Search for the cell housing the specified text and yield its [x, y] center coordinate. 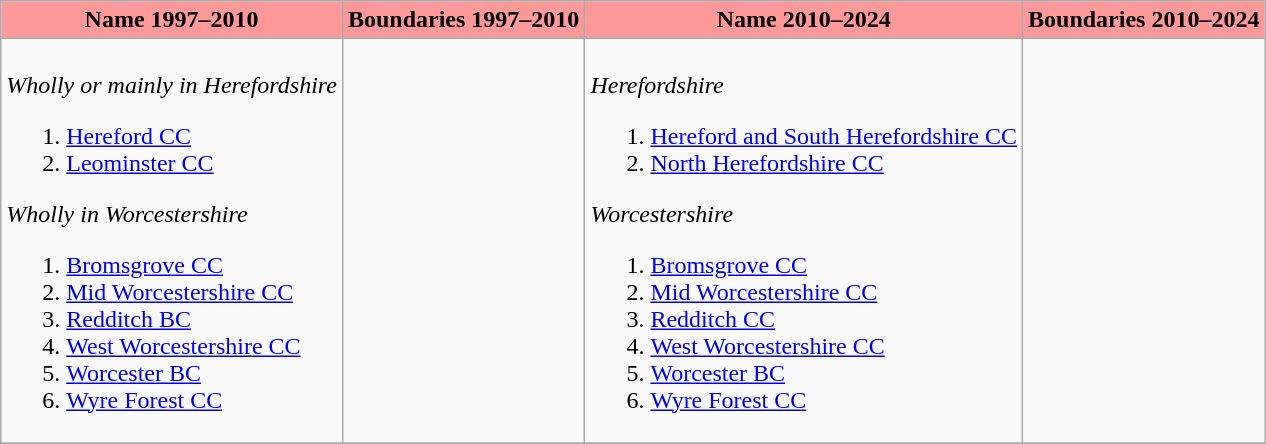
Boundaries 1997–2010 [463, 20]
Name 2010–2024 [804, 20]
Boundaries 2010–2024 [1144, 20]
Name 1997–2010 [172, 20]
